Pinpoint the cell where the given text exists, returning its [x, y] midpoint coordinate. 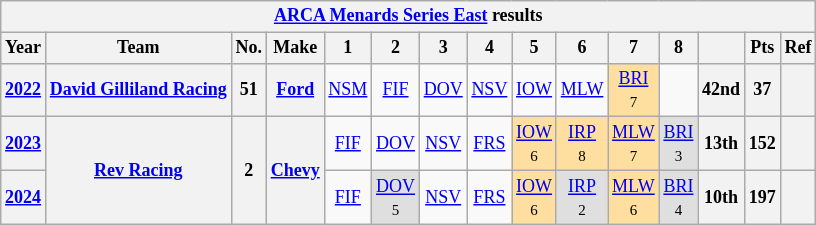
13th [722, 144]
No. [248, 48]
37 [762, 90]
DOV5 [396, 197]
5 [534, 48]
42nd [722, 90]
Rev Racing [138, 170]
NSM [348, 90]
Ref [798, 48]
IRP2 [582, 197]
Chevy [295, 170]
2023 [24, 144]
Make [295, 48]
152 [762, 144]
Year [24, 48]
51 [248, 90]
3 [443, 48]
2024 [24, 197]
MLW7 [634, 144]
ARCA Menards Series East results [408, 16]
BRI7 [634, 90]
IOW [534, 90]
197 [762, 197]
4 [490, 48]
6 [582, 48]
BRI4 [678, 197]
Team [138, 48]
Pts [762, 48]
IRP8 [582, 144]
7 [634, 48]
MLW [582, 90]
8 [678, 48]
BRI3 [678, 144]
1 [348, 48]
David Gilliland Racing [138, 90]
10th [722, 197]
MLW6 [634, 197]
Ford [295, 90]
2022 [24, 90]
